Capture the cell that displays the provided text and extract its [x, y] central coordinate. 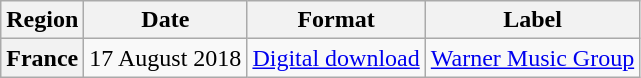
Digital download [336, 58]
Region [42, 20]
17 August 2018 [166, 58]
Date [166, 20]
France [42, 58]
Label [532, 20]
Format [336, 20]
Warner Music Group [532, 58]
